Scan for the cell matching the given text and deliver its [X, Y] coordinate at center. 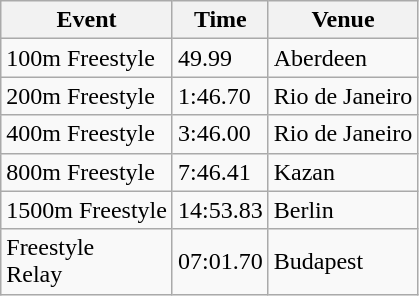
Time [220, 20]
Venue [343, 20]
7:46.41 [220, 172]
200m Freestyle [87, 96]
Kazan [343, 172]
07:01.70 [220, 262]
FreestyleRelay [87, 262]
Event [87, 20]
Budapest [343, 262]
49.99 [220, 58]
400m Freestyle [87, 134]
Berlin [343, 210]
100m Freestyle [87, 58]
3:46.00 [220, 134]
14:53.83 [220, 210]
Aberdeen [343, 58]
1500m Freestyle [87, 210]
800m Freestyle [87, 172]
1:46.70 [220, 96]
